Output the [X, Y] coordinate of the center of the cell containing the given text.  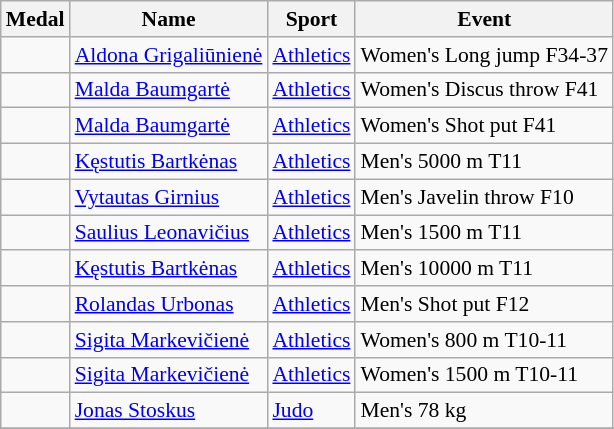
Jonas Stoskus [169, 411]
Judo [311, 411]
Vytautas Girnius [169, 197]
Men's 1500 m T11 [484, 233]
Name [169, 19]
Rolandas Urbonas [169, 304]
Women's 1500 m T10-11 [484, 375]
Men's 10000 m T11 [484, 269]
Men's 78 kg [484, 411]
Men's Javelin throw F10 [484, 197]
Aldona Grigaliūnienė [169, 55]
Men's Shot put F12 [484, 304]
Saulius Leonavičius [169, 233]
Medal [36, 19]
Event [484, 19]
Women's Shot put F41 [484, 126]
Men's 5000 m T11 [484, 162]
Sport [311, 19]
Women's Long jump F34-37 [484, 55]
Women's Discus throw F41 [484, 90]
Women's 800 m T10-11 [484, 340]
